Find where the given text appears and provide that cell's center as (X, Y) coordinate. 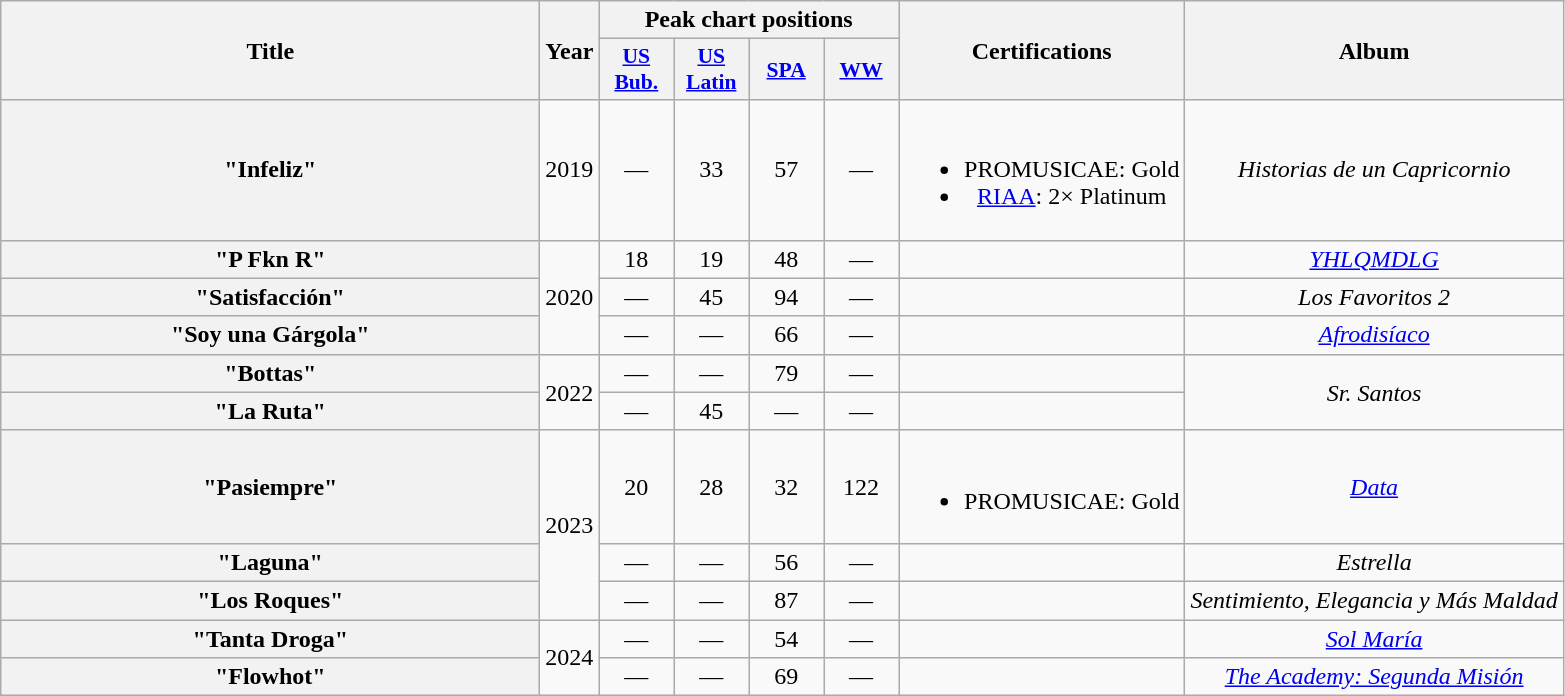
YHLQMDLG (1374, 259)
20 (636, 486)
Estrella (1374, 562)
"Bottas" (270, 373)
"Los Roques" (270, 600)
57 (786, 170)
122 (862, 486)
USBub. (636, 70)
Title (270, 50)
"P Fkn R" (270, 259)
WW (862, 70)
32 (786, 486)
87 (786, 600)
"Pasiempre" (270, 486)
33 (712, 170)
Los Favoritos 2 (1374, 297)
2023 (570, 524)
56 (786, 562)
48 (786, 259)
66 (786, 335)
"Satisfacción" (270, 297)
79 (786, 373)
Peak chart positions (749, 20)
Historias de un Capricornio (1374, 170)
The Academy: Segunda Misión (1374, 677)
"Flowhot" (270, 677)
Afrodisíaco (1374, 335)
18 (636, 259)
54 (786, 639)
2020 (570, 297)
"La Ruta" (270, 411)
28 (712, 486)
"Soy una Gárgola" (270, 335)
Sr. Santos (1374, 392)
Certifications (1041, 50)
94 (786, 297)
Sentimiento, Elegancia y Más Maldad (1374, 600)
2024 (570, 658)
"Infeliz" (270, 170)
"Laguna" (270, 562)
69 (786, 677)
Data (1374, 486)
USLatin (712, 70)
Year (570, 50)
2022 (570, 392)
19 (712, 259)
PROMUSICAE: GoldRIAA: 2× Platinum (1041, 170)
SPA (786, 70)
2019 (570, 170)
Album (1374, 50)
Sol María (1374, 639)
"Tanta Droga" (270, 639)
PROMUSICAE: Gold (1041, 486)
